Search for the cell housing the specified text and yield its [X, Y] center coordinate. 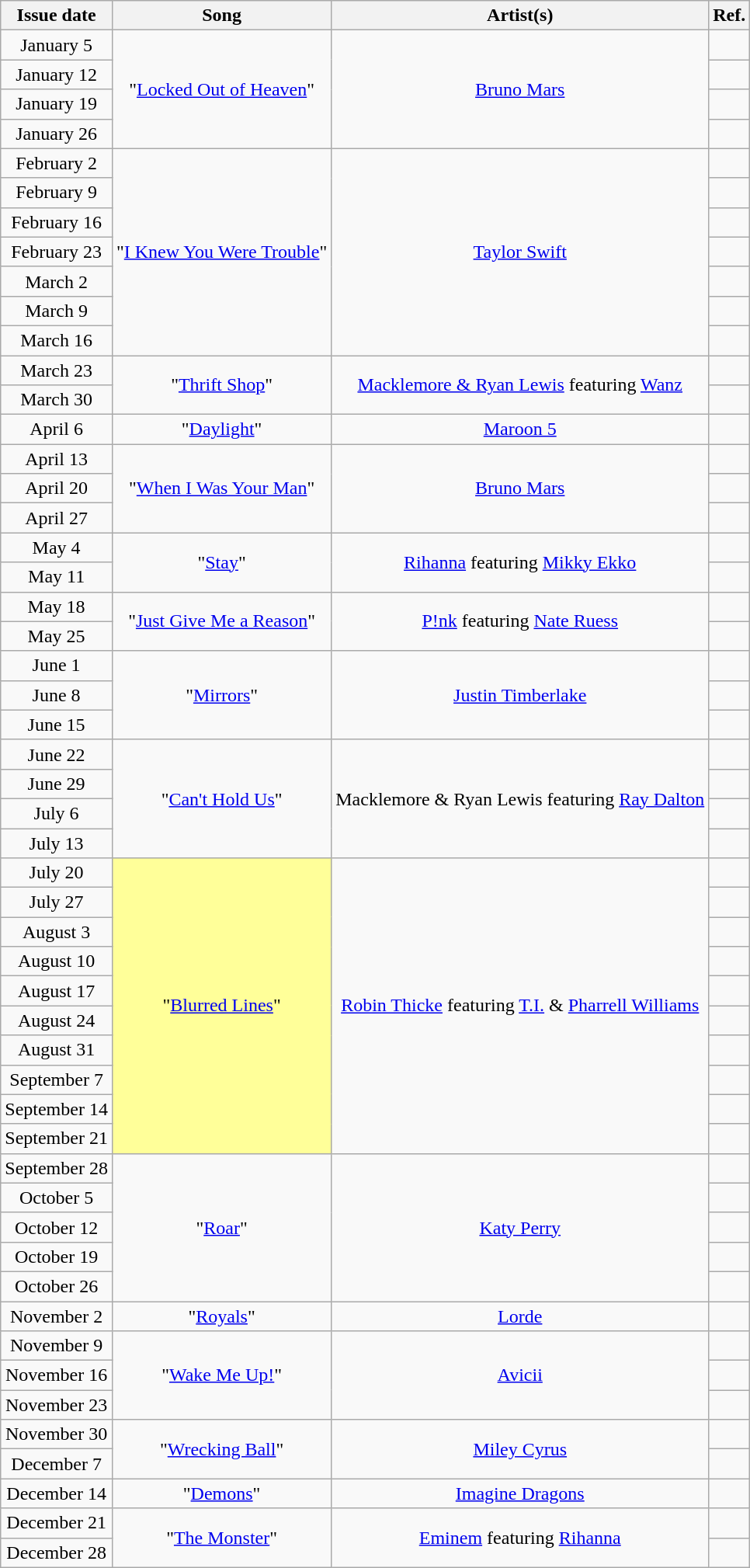
January 26 [57, 134]
Maroon 5 [520, 429]
February 23 [57, 252]
December 28 [57, 1552]
November 16 [57, 1375]
March 30 [57, 400]
Eminem featuring Rihanna [520, 1538]
August 31 [57, 1050]
August 3 [57, 932]
Macklemore & Ryan Lewis featuring Wanz [520, 385]
December 7 [57, 1464]
"Can't Hold Us" [221, 798]
"Blurred Lines" [221, 1007]
Avicii [520, 1375]
October 19 [57, 1257]
April 20 [57, 488]
Katy Perry [520, 1227]
April 6 [57, 429]
"Wrecking Ball" [221, 1449]
Ref. [730, 16]
February 2 [57, 163]
July 20 [57, 873]
Artist(s) [520, 16]
January 5 [57, 45]
Song [221, 16]
August 17 [57, 991]
November 23 [57, 1405]
July 13 [57, 843]
February 16 [57, 222]
"I Knew You Were Trouble" [221, 252]
"Stay" [221, 562]
May 11 [57, 577]
March 16 [57, 340]
"Demons" [221, 1493]
"Mirrors" [221, 695]
September 14 [57, 1109]
P!nk featuring Nate Ruess [520, 621]
"Locked Out of Heaven" [221, 89]
May 4 [57, 548]
February 9 [57, 193]
"Thrift Shop" [221, 385]
September 21 [57, 1139]
"Wake Me Up!" [221, 1375]
August 10 [57, 961]
September 7 [57, 1080]
November 2 [57, 1316]
Robin Thicke featuring T.I. & Pharrell Williams [520, 1007]
"Roar" [221, 1227]
November 30 [57, 1434]
"The Monster" [221, 1538]
March 2 [57, 281]
October 26 [57, 1286]
January 19 [57, 104]
Rihanna featuring Mikky Ekko [520, 562]
"When I Was Your Man" [221, 488]
Macklemore & Ryan Lewis featuring Ray Dalton [520, 798]
"Just Give Me a Reason" [221, 621]
June 15 [57, 725]
August 24 [57, 1020]
March 9 [57, 311]
June 1 [57, 666]
December 21 [57, 1523]
Taylor Swift [520, 252]
July 27 [57, 902]
June 22 [57, 754]
March 23 [57, 370]
"Royals" [221, 1316]
October 12 [57, 1227]
Justin Timberlake [520, 695]
April 13 [57, 459]
May 18 [57, 607]
October 5 [57, 1198]
May 25 [57, 636]
June 8 [57, 695]
November 9 [57, 1346]
June 29 [57, 784]
January 12 [57, 75]
September 28 [57, 1168]
Issue date [57, 16]
April 27 [57, 518]
Miley Cyrus [520, 1449]
Imagine Dragons [520, 1493]
"Daylight" [221, 429]
July 6 [57, 813]
December 14 [57, 1493]
Lorde [520, 1316]
